Provide the [X, Y] coordinate of the cell's center where the given text is located.  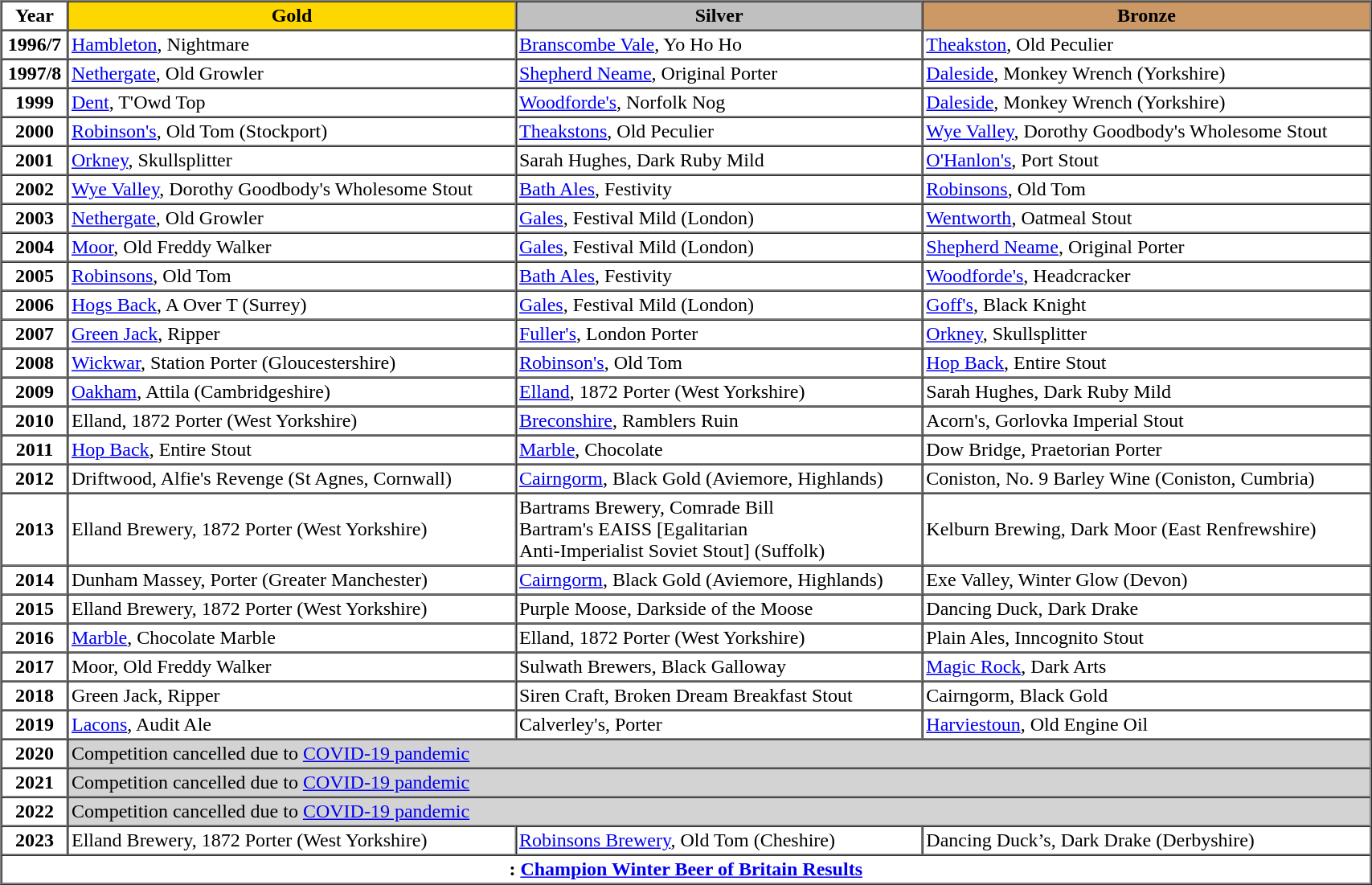
2009 [35, 392]
2010 [35, 421]
Breconshire, Ramblers Ruin [719, 421]
Woodforde's, Headcracker [1146, 277]
2013 [35, 530]
Robinson's, Old Tom (Stockport) [291, 132]
Dancing Duck’s, Dark Drake (Derbyshire) [1146, 841]
O'Hanlon's, Port Stout [1146, 161]
Gold [291, 16]
2015 [35, 609]
Purple Moose, Darkside of the Moose [719, 609]
Bartrams Brewery, Comrade Bill Bartram's EAISS [Egalitarian Anti-Imperialist Soviet Stout] (Suffolk) [719, 530]
Dent, T'Owd Top [291, 103]
Exe Valley, Winter Glow (Devon) [1146, 580]
Magic Rock, Dark Arts [1146, 667]
Robinsons Brewery, Old Tom (Cheshire) [719, 841]
2007 [35, 334]
2008 [35, 363]
Siren Craft, Broken Dream Breakfast Stout [719, 696]
Marble, Chocolate [719, 450]
Coniston, No. 9 Barley Wine (Coniston, Cumbria) [1146, 479]
2011 [35, 450]
Theakstons, Old Peculier [719, 132]
Sulwath Brewers, Black Galloway [719, 667]
1996/7 [35, 45]
2017 [35, 667]
Theakston, Old Peculier [1146, 45]
Robinson's, Old Tom [719, 363]
2002 [35, 190]
Oakham, Attila (Cambridgeshire) [291, 392]
Calverley's, Porter [719, 725]
Wickwar, Station Porter (Gloucestershire) [291, 363]
Fuller's, London Porter [719, 334]
Hogs Back, A Over T (Surrey) [291, 305]
Driftwood, Alfie's Revenge (St Agnes, Cornwall) [291, 479]
Marble, Chocolate Marble [291, 638]
Cairngorm, Black Gold [1146, 696]
Kelburn Brewing, Dark Moor (East Renfrewshire) [1146, 530]
Dunham Massey, Porter (Greater Manchester) [291, 580]
Bronze [1146, 16]
Hambleton, Nightmare [291, 45]
2014 [35, 580]
2021 [35, 783]
2016 [35, 638]
2001 [35, 161]
Branscombe Vale, Yo Ho Ho [719, 45]
Lacons, Audit Ale [291, 725]
2000 [35, 132]
2012 [35, 479]
2004 [35, 248]
Plain Ales, Inncognito Stout [1146, 638]
Goff's, Black Knight [1146, 305]
2019 [35, 725]
: Champion Winter Beer of Britain Results [686, 870]
1997/8 [35, 74]
2005 [35, 277]
Woodforde's, Norfolk Nog [719, 103]
2020 [35, 754]
2018 [35, 696]
Dow Bridge, Praetorian Porter [1146, 450]
Harviestoun, Old Engine Oil [1146, 725]
2023 [35, 841]
2006 [35, 305]
Dancing Duck, Dark Drake [1146, 609]
2022 [35, 812]
Wentworth, Oatmeal Stout [1146, 219]
2003 [35, 219]
Year [35, 16]
1999 [35, 103]
Acorn's, Gorlovka Imperial Stout [1146, 421]
Silver [719, 16]
